For the text-containing cell, return its midpoint in (x, y) coordinate format. 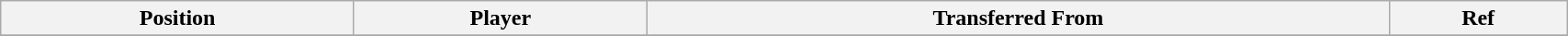
Player (500, 18)
Transferred From (1018, 18)
Position (178, 18)
Ref (1479, 18)
